Find where the given text appears and provide that cell's center as (x, y) coordinate. 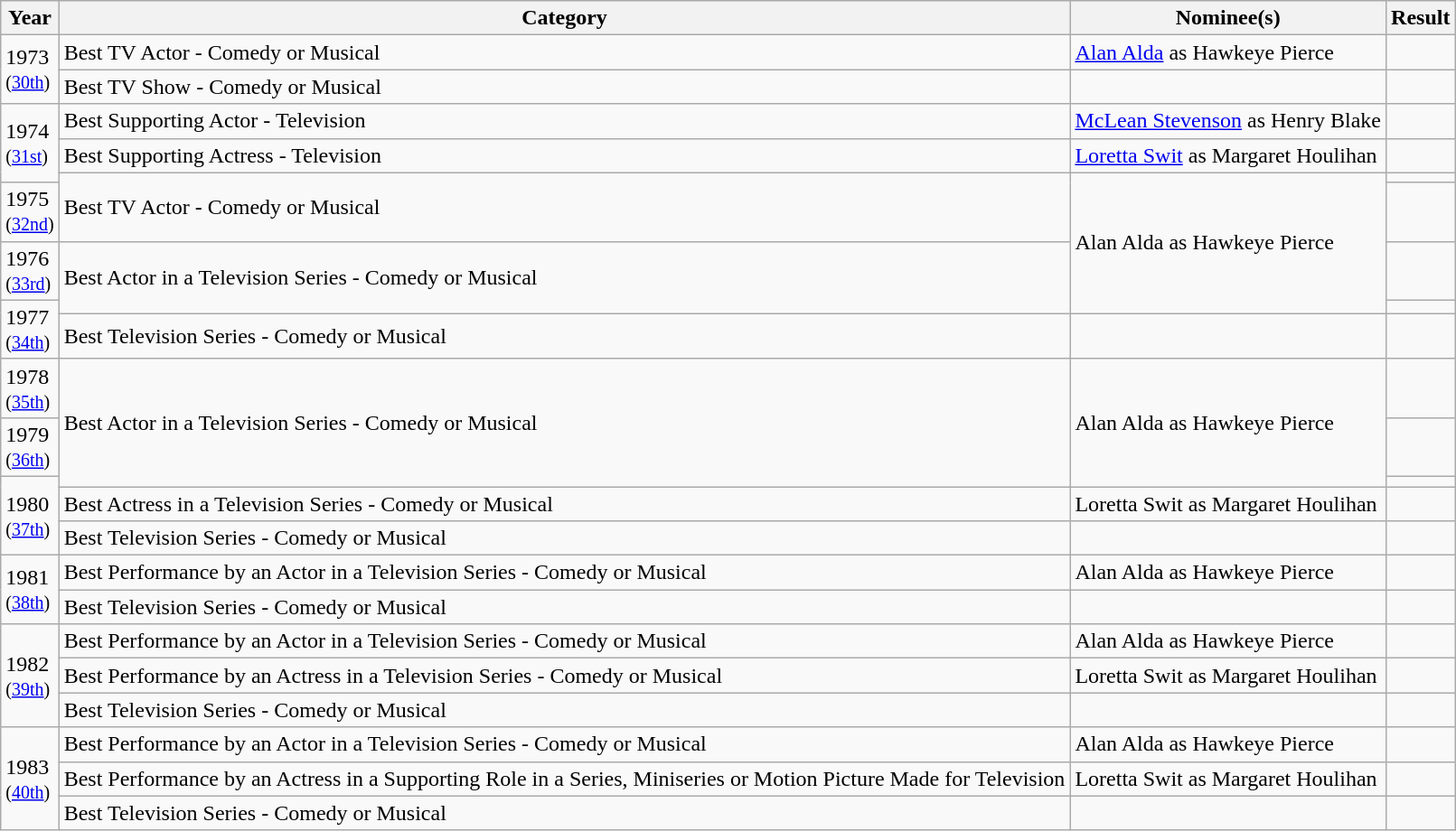
Best Performance by an Actress in a Supporting Role in a Series, Miniseries or Motion Picture Made for Television (564, 779)
Result (1421, 18)
Category (564, 18)
1977(34th) (30, 329)
1973(30th) (30, 70)
Best Supporting Actress - Television (564, 155)
1976(33rd) (30, 271)
Best TV Show - Comedy or Musical (564, 87)
Best Performance by an Actress in a Television Series - Comedy or Musical (564, 676)
1975(32nd) (30, 211)
1983(40th) (30, 779)
Nominee(s) (1228, 18)
1980(37th) (30, 515)
1974(31st) (30, 143)
1978(35th) (30, 388)
1982(39th) (30, 676)
McLean Stevenson as Henry Blake (1228, 121)
Best Actress in a Television Series - Comedy or Musical (564, 503)
Year (30, 18)
Best Supporting Actor - Television (564, 121)
1981(38th) (30, 590)
1979(36th) (30, 446)
